Output the [X, Y] coordinate of the center of the cell containing the given text.  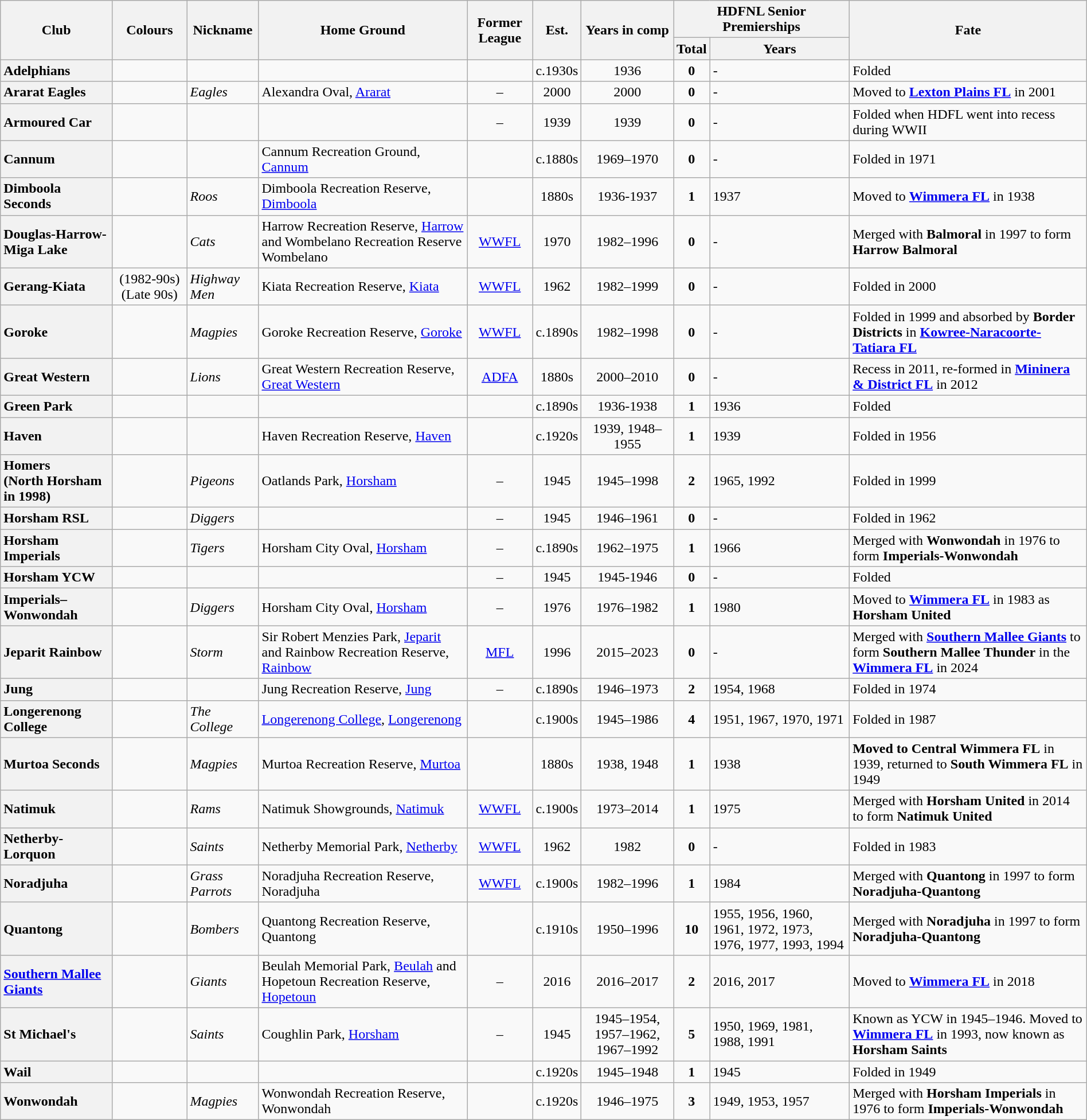
5 [692, 1034]
MFL [500, 652]
Lions [222, 376]
Fate [968, 30]
1946–1973 [627, 689]
Folded in 1949 [968, 1072]
St Michael's [56, 1034]
Douglas-Harrow-Miga Lake [56, 241]
Merged with Balmoral in 1997 to form Harrow Balmoral [968, 241]
1982–1998 [627, 331]
Alexandra Oval, Ararat [363, 92]
1975 [780, 809]
Murtoa Seconds [56, 764]
Jeparit Rainbow [56, 652]
1951, 1967, 1970, 1971 [780, 719]
Wonwondah Recreation Reserve, Wonwondah [363, 1101]
10 [692, 928]
Rams [222, 809]
Horsham YCW [56, 577]
Folded in 1956 [968, 436]
Quantong Recreation Reserve, Quantong [363, 928]
c.1880s [557, 159]
Folded in 2000 [968, 287]
Netherby Memorial Park, Netherby [363, 846]
Moved to Wimmera FL in 1938 [968, 196]
Folded in 1999 [968, 481]
HDFNL Senior Premierships [761, 19]
Great Western Recreation Reserve, Great Western [363, 376]
Netherby-Lorquon [56, 846]
Haven [56, 436]
Folded in 1974 [968, 689]
Southern Mallee Giants [56, 981]
Recess in 2011, re-formed in Mininera & District FL in 2012 [968, 376]
1982 [627, 846]
1966 [780, 548]
Years in comp [627, 30]
1938 [780, 764]
Gerang-Kiata [56, 287]
Longerenong College, Longerenong [363, 719]
Pigeons [222, 481]
Ararat Eagles [56, 92]
Cats [222, 241]
Longerenong College [56, 719]
Jung Recreation Reserve, Jung [363, 689]
1939, 1948–1955 [627, 436]
Dimboola Recreation Reserve, Dimboola [363, 196]
Moved to Lexton Plains FL in 2001 [968, 92]
1976–1982 [627, 607]
1946–1961 [627, 518]
Harrow Recreation Reserve, Harrow and Wombelano Recreation Reserve Wombelano [363, 241]
Noradjuha Recreation Reserve, Noradjuha [363, 883]
1973–2014 [627, 809]
1946–1975 [627, 1101]
Great Western [56, 376]
(1982-90s)(Late 90s) [150, 287]
Dimboola Seconds [56, 196]
Horsham Imperials [56, 548]
1996 [557, 652]
Known as YCW in 1945–1946. Moved to Wimmera FL in 1993, now known as Horsham Saints [968, 1034]
Homers(North Horsham in 1998) [56, 481]
Former League [500, 30]
Natimuk [56, 809]
2016 [557, 981]
Roos [222, 196]
1949, 1953, 1957 [780, 1101]
Goroke [56, 331]
Nickname [222, 30]
Cannum [56, 159]
Folded in 1962 [968, 518]
c.1930s [557, 71]
Imperials–Wonwondah [56, 607]
Beulah Memorial Park, Beulah and Hopetoun Recreation Reserve, Hopetoun [363, 981]
Merged with Southern Mallee Giants to form Southern Mallee Thunder in the Wimmera FL in 2024 [968, 652]
2015–2023 [627, 652]
Merged with Horsham United in 2014 to form Natimuk United [968, 809]
1965, 1992 [780, 481]
Giants [222, 981]
Wail [56, 1072]
Merged with Horsham Imperials in 1976 to form Imperials-Wonwondah [968, 1101]
Folded in 1999 and absorbed by Border Districts in Kowree-Naracoorte-Tatiara FL [968, 331]
Moved to Wimmera FL in 2018 [968, 981]
ADFA [500, 376]
Grass Parrots [222, 883]
1976 [557, 607]
Total [692, 49]
Tigers [222, 548]
Horsham RSL [56, 518]
Armoured Car [56, 122]
Kiata Recreation Reserve, Kiata [363, 287]
1945–1948 [627, 1072]
2000–2010 [627, 376]
Highway Men [222, 287]
1962–1975 [627, 548]
Years [780, 49]
Cannum Recreation Ground, Cannum [363, 159]
Murtoa Recreation Reserve, Murtoa [363, 764]
1950, 1969, 1981, 1988, 1991 [780, 1034]
1936-1938 [627, 406]
c.1910s [557, 928]
Wonwondah [56, 1101]
Est. [557, 30]
1936-1937 [627, 196]
Quantong [56, 928]
Folded in 1983 [968, 846]
Merged with Noradjuha in 1997 to form Noradjuha-Quantong [968, 928]
2016–2017 [627, 981]
Eagles [222, 92]
Storm [222, 652]
1945–1954, 1957–1962, 1967–1992 [627, 1034]
4 [692, 719]
1980 [780, 607]
Bombers [222, 928]
Adelphians [56, 71]
1954, 1968 [780, 689]
1945-1946 [627, 577]
Oatlands Park, Horsham [363, 481]
Haven Recreation Reserve, Haven [363, 436]
Natimuk Showgrounds, Natimuk [363, 809]
Home Ground [363, 30]
Goroke Recreation Reserve, Goroke [363, 331]
3 [692, 1101]
Folded in 1971 [968, 159]
Jung [56, 689]
1970 [557, 241]
Folded when HDFL went into recess during WWII [968, 122]
Club [56, 30]
1945–1998 [627, 481]
2016, 2017 [780, 981]
Moved to Central Wimmera FL in 1939, returned to South Wimmera FL in 1949 [968, 764]
Colours [150, 30]
1969–1970 [627, 159]
Noradjuha [56, 883]
1955, 1956, 1960, 1961, 1972, 1973, 1976, 1977, 1993, 1994 [780, 928]
Green Park [56, 406]
1982–1999 [627, 287]
1984 [780, 883]
1938, 1948 [627, 764]
The College [222, 719]
Moved to Wimmera FL in 1983 as Horsham United [968, 607]
1937 [780, 196]
Coughlin Park, Horsham [363, 1034]
Merged with Wonwondah in 1976 to form Imperials-Wonwondah [968, 548]
Sir Robert Menzies Park, Jeparit and Rainbow Recreation Reserve, Rainbow [363, 652]
1945–1986 [627, 719]
Merged with Quantong in 1997 to form Noradjuha-Quantong [968, 883]
Folded in 1987 [968, 719]
1950–1996 [627, 928]
